Determine the (X, Y) coordinate at the center of the cell enclosing the given text.  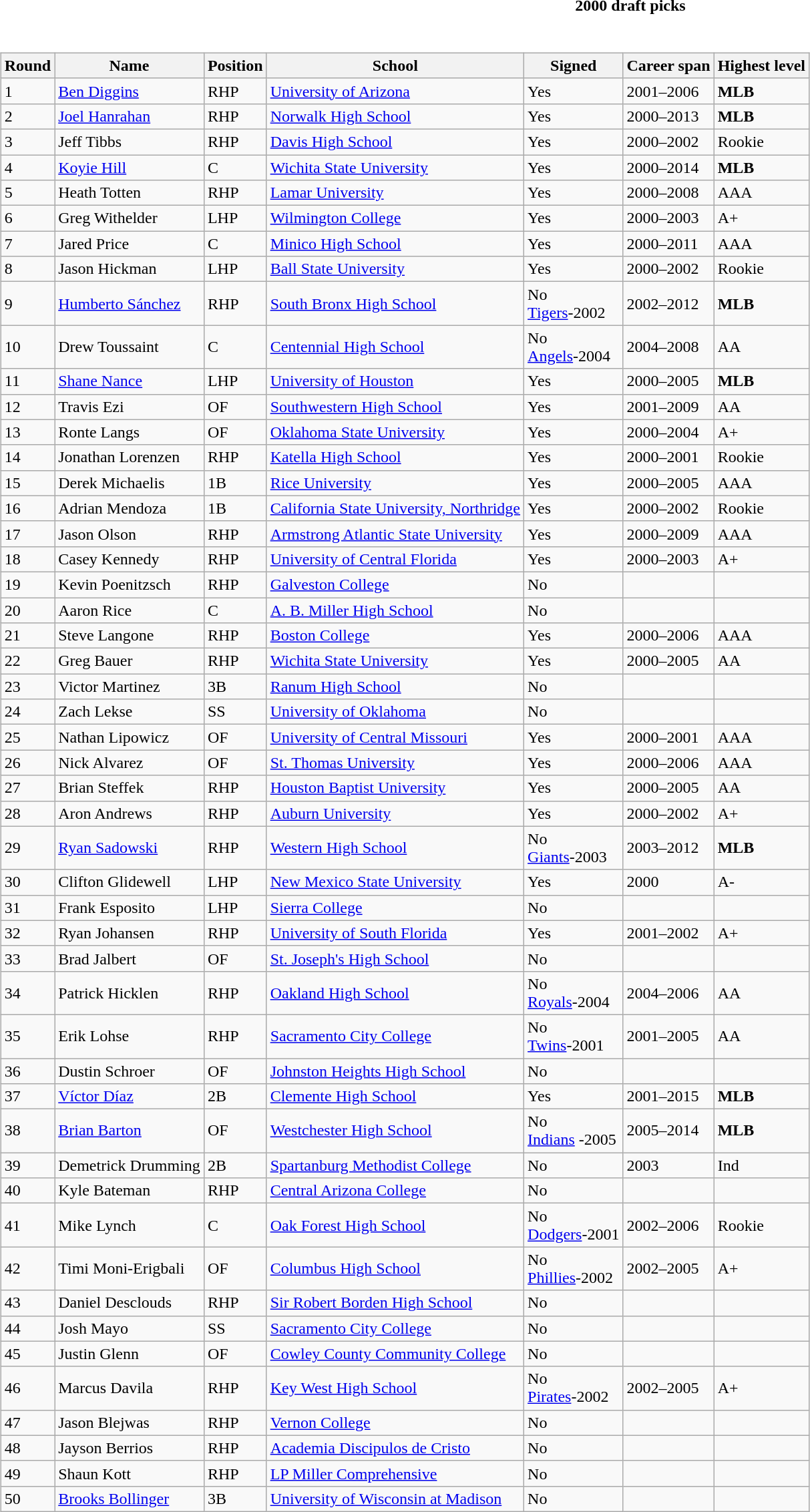
2001–2015 (668, 1097)
45 (27, 1354)
2 (27, 116)
Patrick Hicklen (130, 992)
Name (130, 65)
2002–2006 (668, 1225)
University of Oklahoma (395, 712)
17 (27, 534)
2000–2009 (668, 534)
2004–2008 (668, 347)
University of Central Florida (395, 559)
41 (27, 1225)
Jason Blejwas (130, 1423)
Travis Ezi (130, 407)
NoGiants-2003 (574, 848)
Johnston Heights High School (395, 1071)
NoIndians -2005 (574, 1131)
Kevin Poenitzsch (130, 584)
Jayson Berrios (130, 1448)
California State University, Northridge (395, 508)
18 (27, 559)
Houston Baptist University (395, 788)
Mike Lynch (130, 1225)
9 (27, 303)
University of Arizona (395, 91)
Brooks Bollinger (130, 1499)
43 (27, 1303)
Ball State University (395, 269)
49 (27, 1473)
Armstrong Atlantic State University (395, 534)
No Pirates-2002 (574, 1388)
Oak Forest High School (395, 1225)
2000–2004 (668, 432)
Ronte Langs (130, 432)
NoDodgers-2001 (574, 1225)
2002–2012 (668, 303)
Jonathan Lorenzen (130, 457)
Wilmington College (395, 218)
New Mexico State University (395, 882)
Demetrick Drumming (130, 1165)
Nathan Lipowicz (130, 737)
29 (27, 848)
Drew Toussaint (130, 347)
16 (27, 508)
37 (27, 1097)
Casey Kennedy (130, 559)
Katella High School (395, 457)
Brad Jalbert (130, 958)
No Royals-2004 (574, 992)
36 (27, 1071)
Norwalk High School (395, 116)
Derek Michaelis (130, 483)
31 (27, 908)
2003–2012 (668, 848)
46 (27, 1388)
Ind (761, 1165)
Greg Withelder (130, 218)
10 (27, 347)
47 (27, 1423)
LP Miller Comprehensive (395, 1473)
Oklahoma State University (395, 432)
12 (27, 407)
Sir Robert Borden High School (395, 1303)
Vernon College (395, 1423)
Shaun Kott (130, 1473)
2004–2006 (668, 992)
21 (27, 636)
Central Arizona College (395, 1191)
Marcus Davila (130, 1388)
Key West High School (395, 1388)
Minico High School (395, 244)
25 (27, 737)
Western High School (395, 848)
Erik Lohse (130, 1036)
No Twins-2001 (574, 1036)
8 (27, 269)
Lamar University (395, 193)
Oakland High School (395, 992)
Aron Andrews (130, 813)
38 (27, 1131)
Victor Martinez (130, 687)
Auburn University (395, 813)
40 (27, 1191)
Boston College (395, 636)
Adrian Mendoza (130, 508)
2000–2014 (668, 168)
5 (27, 193)
Dustin Schroer (130, 1071)
34 (27, 992)
Columbus High School (395, 1269)
48 (27, 1448)
Timi Moni-Erigbali (130, 1269)
Sierra College (395, 908)
7 (27, 244)
Rice University (395, 483)
Westchester High School (395, 1131)
Steve Langone (130, 636)
Career span (668, 65)
South Bronx High School (395, 303)
Cowley County Community College (395, 1354)
University of Houston (395, 381)
Jason Hickman (130, 269)
2001–2005 (668, 1036)
Spartanburg Methodist College (395, 1165)
Brian Steffek (130, 788)
Koyie Hill (130, 168)
Nick Alvarez (130, 763)
2000 (668, 882)
University of Wisconsin at Madison (395, 1499)
Southwestern High School (395, 407)
11 (27, 381)
32 (27, 933)
Humberto Sánchez (130, 303)
Galveston College (395, 584)
St. Thomas University (395, 763)
2001–2009 (668, 407)
30 (27, 882)
Daniel Desclouds (130, 1303)
Centennial High School (395, 347)
No Phillies-2002 (574, 1269)
15 (27, 483)
Brian Barton (130, 1131)
Clifton Glidewell (130, 882)
NoAngels-2004 (574, 347)
24 (27, 712)
Highest level (761, 65)
Shane Nance (130, 381)
2003 (668, 1165)
2000–2008 (668, 193)
University of Central Missouri (395, 737)
A- (761, 882)
Zach Lekse (130, 712)
13 (27, 432)
19 (27, 584)
NoTigers-2002 (574, 303)
Jared Price (130, 244)
Ranum High School (395, 687)
2000–2011 (668, 244)
Round (27, 65)
6 (27, 218)
2005–2014 (668, 1131)
28 (27, 813)
A. B. Miller High School (395, 610)
50 (27, 1499)
St. Joseph's High School (395, 958)
33 (27, 958)
Jason Olson (130, 534)
Joel Hanrahan (130, 116)
Jeff Tibbs (130, 142)
Davis High School (395, 142)
23 (27, 687)
Víctor Díaz (130, 1097)
Frank Esposito (130, 908)
42 (27, 1269)
22 (27, 661)
26 (27, 763)
2001–2006 (668, 91)
Clemente High School (395, 1097)
Signed (574, 65)
1 (27, 91)
University of South Florida (395, 933)
14 (27, 457)
20 (27, 610)
Ryan Sadowski (130, 848)
Heath Totten (130, 193)
Josh Mayo (130, 1328)
Ryan Johansen (130, 933)
35 (27, 1036)
Greg Bauer (130, 661)
27 (27, 788)
4 (27, 168)
Justin Glenn (130, 1354)
Aaron Rice (130, 610)
Academia Discipulos de Cristo (395, 1448)
44 (27, 1328)
Position (235, 65)
Kyle Bateman (130, 1191)
2000–2013 (668, 116)
39 (27, 1165)
School (395, 65)
3 (27, 142)
2001–2002 (668, 933)
Ben Diggins (130, 91)
